Output the [x, y] coordinate of the center of the cell containing the given text.  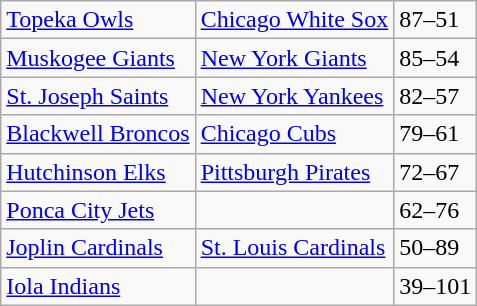
50–89 [436, 248]
Chicago Cubs [294, 134]
Chicago White Sox [294, 20]
Muskogee Giants [98, 58]
Ponca City Jets [98, 210]
62–76 [436, 210]
New York Giants [294, 58]
Blackwell Broncos [98, 134]
Hutchinson Elks [98, 172]
39–101 [436, 286]
87–51 [436, 20]
Iola Indians [98, 286]
85–54 [436, 58]
Topeka Owls [98, 20]
New York Yankees [294, 96]
Joplin Cardinals [98, 248]
82–57 [436, 96]
79–61 [436, 134]
St. Joseph Saints [98, 96]
St. Louis Cardinals [294, 248]
72–67 [436, 172]
Pittsburgh Pirates [294, 172]
